Identify which cell holds the provided text, then report its [x, y] central coordinate. 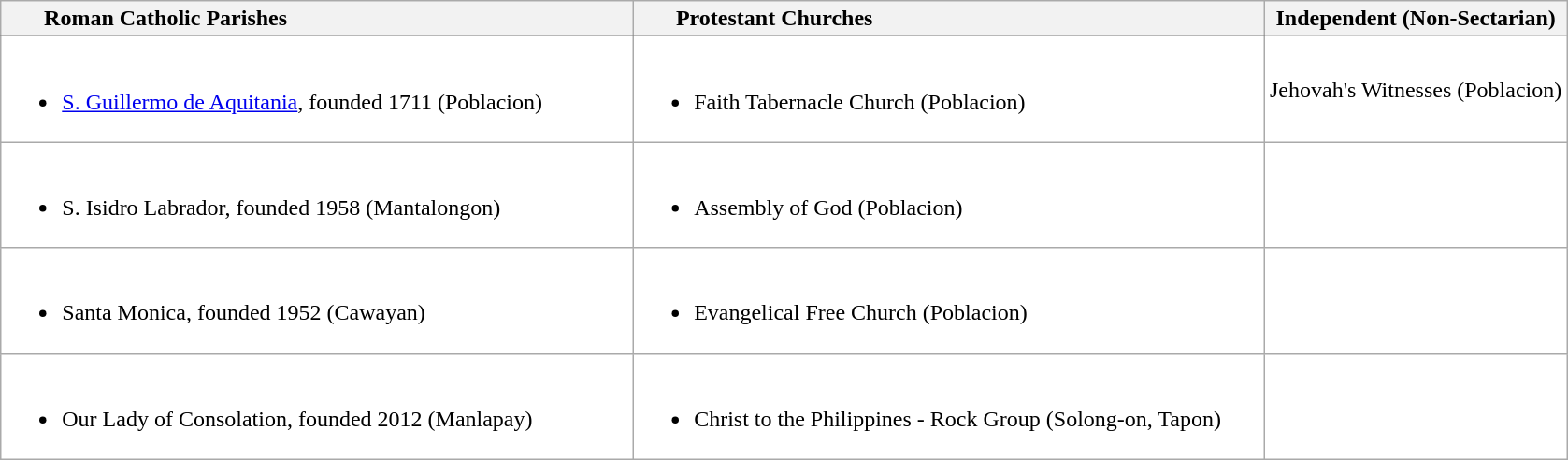
Roman Catholic Parishes [317, 19]
Evangelical Free Church (Poblacion) [949, 301]
Christ to the Philippines - Rock Group (Solong-on, Tapon) [949, 406]
S. Guillermo de Aquitania, founded 1711 (Poblacion) [317, 90]
Assembly of God (Poblacion) [949, 194]
Jehovah's Witnesses (Poblacion) [1416, 90]
Independent (Non-Sectarian) [1416, 19]
S. Isidro Labrador, founded 1958 (Mantalongon) [317, 194]
Santa Monica, founded 1952 (Cawayan) [317, 301]
Protestant Churches [949, 19]
Our Lady of Consolation, founded 2012 (Manlapay) [317, 406]
Faith Tabernacle Church (Poblacion) [949, 90]
